Identify which cell holds the provided text, then report its (x, y) central coordinate. 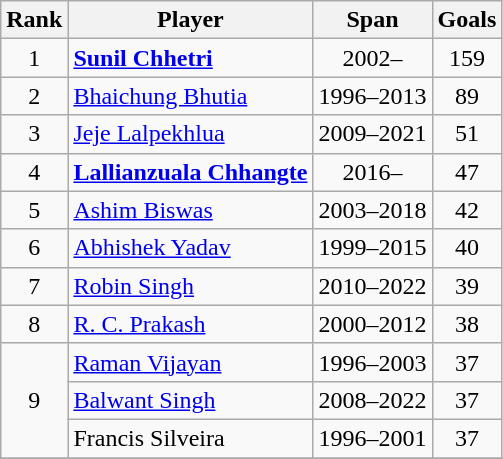
Rank (34, 20)
Player (190, 20)
42 (467, 210)
40 (467, 248)
2003–2018 (372, 210)
Ashim Biswas (190, 210)
2002– (372, 58)
Sunil Chhetri (190, 58)
Span (372, 20)
47 (467, 172)
R. C. Prakash (190, 324)
1996–2003 (372, 362)
159 (467, 58)
1 (34, 58)
Balwant Singh (190, 400)
9 (34, 400)
Goals (467, 20)
1996–2001 (372, 438)
2016– (372, 172)
Robin Singh (190, 286)
2 (34, 96)
38 (467, 324)
1999–2015 (372, 248)
1996–2013 (372, 96)
Bhaichung Bhutia (190, 96)
4 (34, 172)
Raman Vijayan (190, 362)
Abhishek Yadav (190, 248)
Francis Silveira (190, 438)
2009–2021 (372, 134)
89 (467, 96)
Jeje Lalpekhlua (190, 134)
39 (467, 286)
Lallianzuala Chhangte (190, 172)
7 (34, 286)
6 (34, 248)
2000–2012 (372, 324)
51 (467, 134)
2010–2022 (372, 286)
8 (34, 324)
3 (34, 134)
2008–2022 (372, 400)
5 (34, 210)
